Capture the cell that displays the provided text and extract its (X, Y) central coordinate. 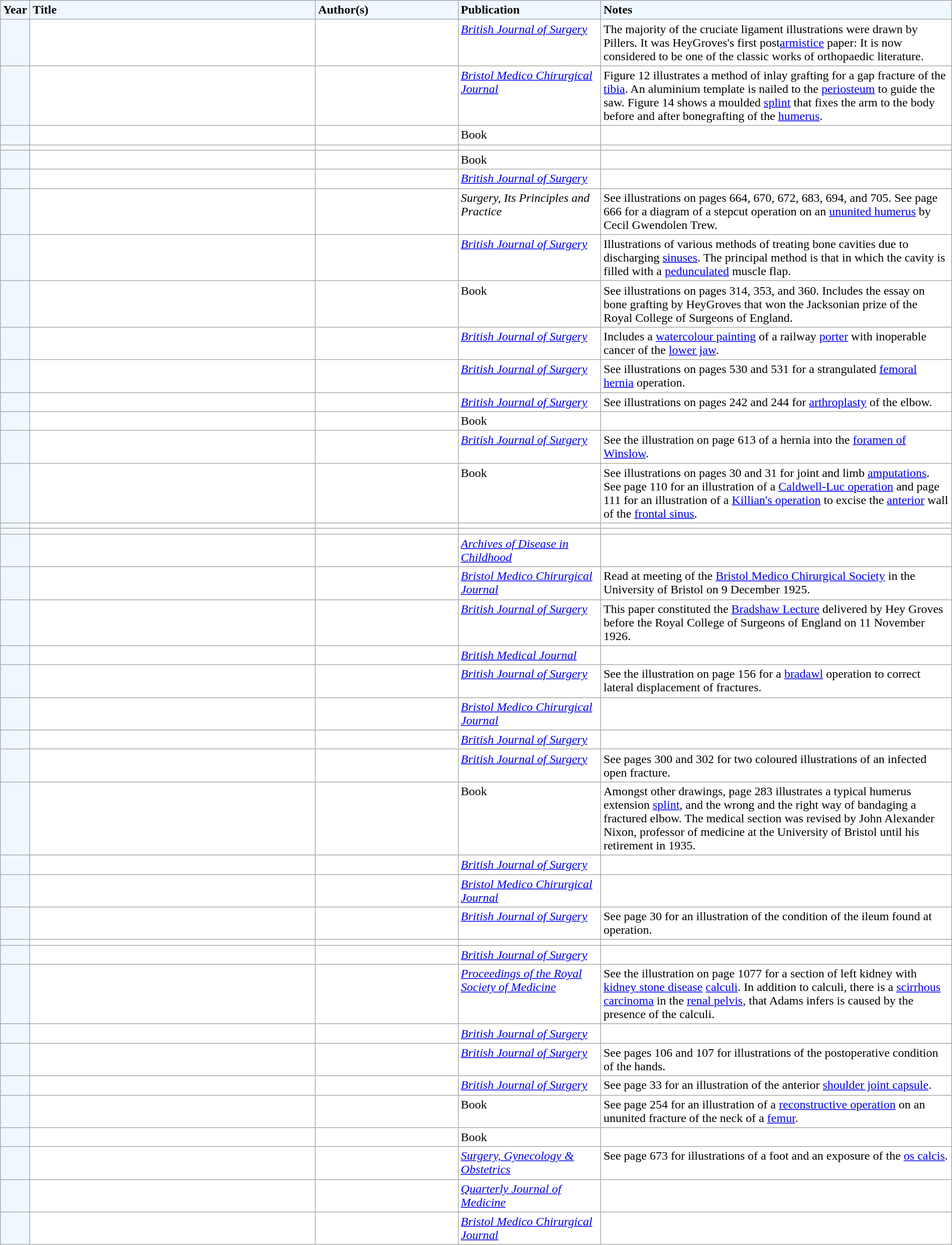
See the illustration on page 156 for a bradawl operation to correct lateral displacement of fractures. (776, 681)
Notes (776, 10)
Surgery, Its Principles and Practice (529, 211)
This paper constituted the Bradshaw Lecture delivered by Hey Groves before the Royal College of Surgeons of England on 11 November 1926. (776, 623)
Quarterly Journal of Medicine (529, 1196)
See page 33 for an illustration of the anterior shoulder joint capsule. (776, 1085)
See illustrations on pages 242 and 244 for arthroplasty of the elbow. (776, 402)
Proceedings of the Royal Society of Medicine (529, 994)
Title (173, 10)
See pages 300 and 302 for two coloured illustrations of an infected open fracture. (776, 765)
Read at meeting of the Bristol Medico Chirurgical Society in the University of Bristol on 9 December 1925. (776, 583)
Includes a watercolour painting of a railway porter with inoperable cancer of the lower jaw. (776, 343)
See pages 106 and 107 for illustrations of the postoperative condition of the hands. (776, 1059)
Archives of Disease in Childhood (529, 550)
See page 30 for an illustration of the condition of the ileum found at operation. (776, 924)
See page 673 for illustrations of a foot and an exposure of the os calcis. (776, 1163)
Year (15, 10)
See page 254 for an illustration of a reconstructive operation on an ununited fracture of the neck of a femur. (776, 1111)
Publication (529, 10)
See the illustration on page 613 of a hernia into the foramen of Winslow. (776, 447)
Author(s) (387, 10)
Surgery, Gynecology & Obstetrics (529, 1163)
British Medical Journal (529, 655)
See illustrations on pages 530 and 531 for a strangulated femoral hernia operation. (776, 376)
